Provide the [X, Y] coordinate of the cell's center where the given text is located.  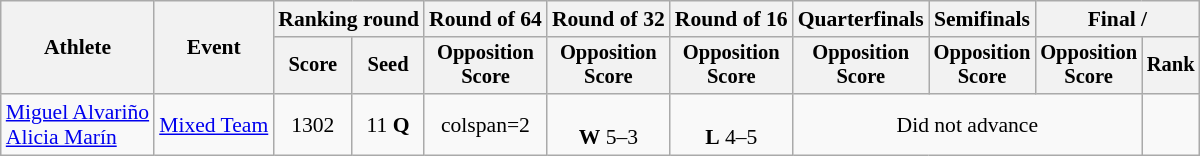
Round of 64 [486, 19]
1302 [312, 124]
Final / [1117, 19]
Event [214, 48]
Score [312, 66]
Semifinals [982, 19]
Round of 16 [732, 19]
L 4–5 [732, 124]
Did not advance [968, 124]
Ranking round [348, 19]
11 Q [388, 124]
Rank [1171, 66]
Miguel AlvariñoAlicia Marín [78, 124]
Seed [388, 66]
W 5–3 [608, 124]
Mixed Team [214, 124]
Round of 32 [608, 19]
Athlete [78, 48]
Quarterfinals [861, 19]
colspan=2 [486, 124]
